Output the [X, Y] coordinate of the center of the cell containing the given text.  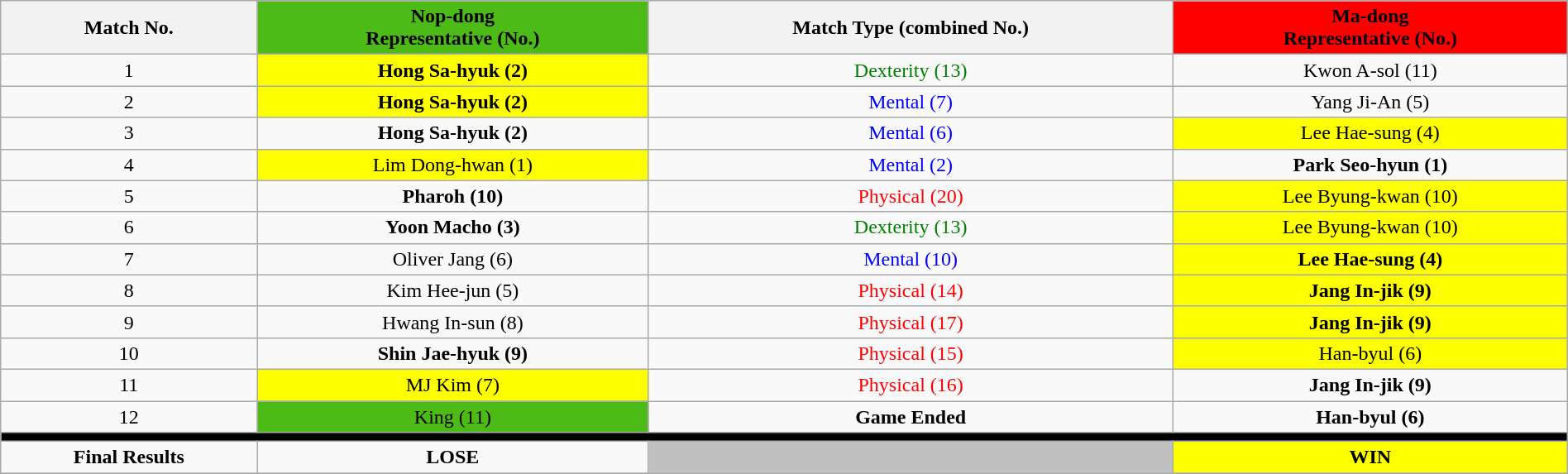
Ma-dong Representative (No.) [1370, 28]
Nop-dong Representative (No.) [453, 28]
Match Type (combined No.) [911, 28]
5 [129, 196]
King (11) [453, 416]
Mental (2) [911, 165]
Mental (6) [911, 133]
6 [129, 227]
Physical (20) [911, 196]
Kim Hee-jun (5) [453, 290]
11 [129, 385]
1 [129, 70]
Mental (7) [911, 102]
Park Seo-hyun (1) [1370, 165]
Game Ended [911, 416]
3 [129, 133]
9 [129, 322]
8 [129, 290]
Physical (14) [911, 290]
MJ Kim (7) [453, 385]
WIN [1370, 457]
2 [129, 102]
Shin Jae-hyuk (9) [453, 353]
Lim Dong-hwan (1) [453, 165]
Mental (10) [911, 259]
Physical (15) [911, 353]
10 [129, 353]
Pharoh (10) [453, 196]
Yang Ji-An (5) [1370, 102]
Physical (17) [911, 322]
4 [129, 165]
Match No. [129, 28]
LOSE [453, 457]
Final Results [129, 457]
Yoon Macho (3) [453, 227]
12 [129, 416]
Hwang In-sun (8) [453, 322]
Oliver Jang (6) [453, 259]
Kwon A-sol (11) [1370, 70]
Physical (16) [911, 385]
7 [129, 259]
